Determine the [x, y] coordinate at the center of the cell enclosing the given text.  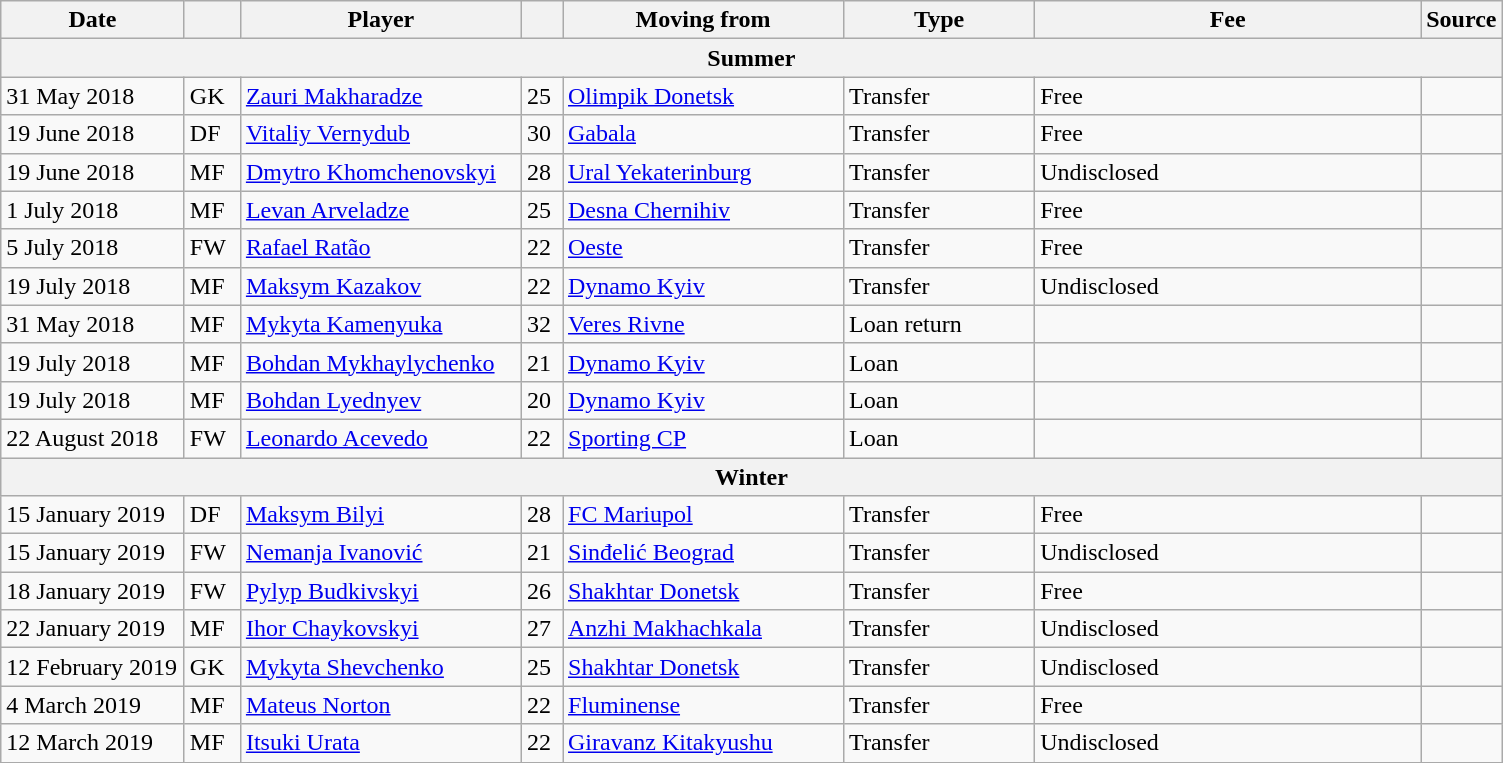
Itsuki Urata [380, 743]
32 [542, 324]
Fluminense [702, 705]
Ihor Chaykovskyi [380, 629]
Type [940, 20]
Maksym Bilyi [380, 515]
Mateus Norton [380, 705]
Pylyp Budkivskyi [380, 591]
Nemanja Ivanović [380, 553]
Summer [752, 58]
4 March 2019 [93, 705]
22 January 2019 [93, 629]
Fee [1228, 20]
Mykyta Shevchenko [380, 667]
Rafael Ratão [380, 248]
Vitaliy Vernydub [380, 134]
Bohdan Mykhaylychenko [380, 362]
Zauri Makharadze [380, 96]
Winter [752, 477]
Date [93, 20]
26 [542, 591]
Desna Chernihiv [702, 210]
27 [542, 629]
Loan return [940, 324]
18 January 2019 [93, 591]
Dmytro Khomchenovskyi [380, 172]
Sporting CP [702, 438]
Leonardo Acevedo [380, 438]
12 March 2019 [93, 743]
Oeste [702, 248]
FC Mariupol [702, 515]
Moving from [702, 20]
Ural Yekaterinburg [702, 172]
Mykyta Kamenyuka [380, 324]
20 [542, 400]
Levan Arveladze [380, 210]
Gabala [702, 134]
Anzhi Makhachkala [702, 629]
Sinđelić Beograd [702, 553]
12 February 2019 [93, 667]
Player [380, 20]
Veres Rivne [702, 324]
Bohdan Lyednyev [380, 400]
30 [542, 134]
Maksym Kazakov [380, 286]
Olimpik Donetsk [702, 96]
Giravanz Kitakyushu [702, 743]
Source [1462, 20]
22 August 2018 [93, 438]
1 July 2018 [93, 210]
5 July 2018 [93, 248]
